Output the [x, y] coordinate of the center of the cell containing the given text.  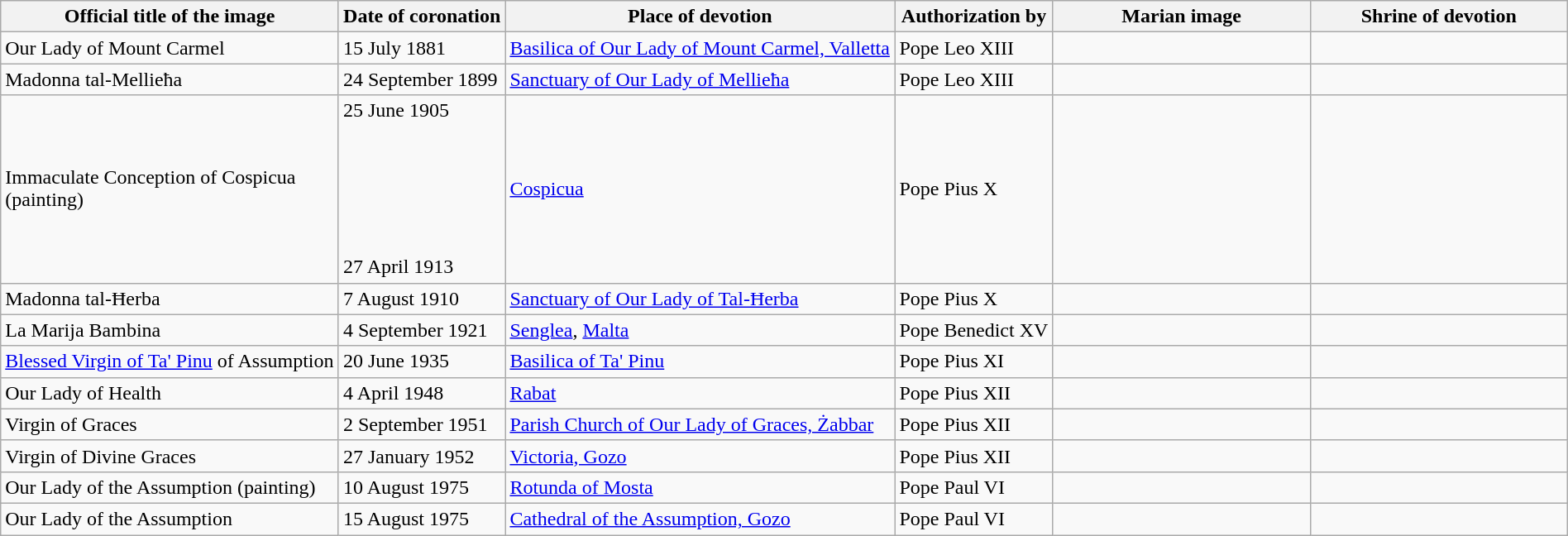
Virgin of Graces [170, 424]
Date of coronation [422, 17]
Madonna tal-Mellieħa [170, 79]
Sanctuary of Our Lady of Tal-Ħerba [700, 299]
Official title of the image [170, 17]
Our Lady of the Assumption [170, 519]
Cospicua [700, 189]
10 August 1975 [422, 487]
Cathedral of the Assumption, Gozo [700, 519]
Blessed Virgin of Ta' Pinu of Assumption [170, 361]
Our Lady of Health [170, 393]
Our Lady of the Assumption (painting) [170, 487]
25 June 1905 27 April 1913 [422, 189]
2 September 1951 [422, 424]
Virgin of Divine Graces [170, 456]
15 August 1975 [422, 519]
15 July 1881 [422, 48]
Parish Church of Our Lady of Graces, Żabbar [700, 424]
Place of devotion [700, 17]
Immaculate Conception of Cospicua (painting) [170, 189]
Our Lady of Mount Carmel [170, 48]
Rotunda of Mosta [700, 487]
7 August 1910 [422, 299]
Madonna tal-Ħerba [170, 299]
4 September 1921 [422, 330]
Shrine of devotion [1439, 17]
Senglea, Malta [700, 330]
Rabat [700, 393]
Victoria, Gozo [700, 456]
Marian image [1181, 17]
Basilica of Ta' Pinu [700, 361]
Basilica of Our Lady of Mount Carmel, Valletta [700, 48]
La Marija Bambina [170, 330]
Authorization by [974, 17]
Pope Benedict XV [974, 330]
27 January 1952 [422, 456]
24 September 1899 [422, 79]
Sanctuary of Our Lady of Mellieħa [700, 79]
Pope Pius XI [974, 361]
4 April 1948 [422, 393]
20 June 1935 [422, 361]
